Output the [X, Y] coordinate of the center of the cell containing the given text.  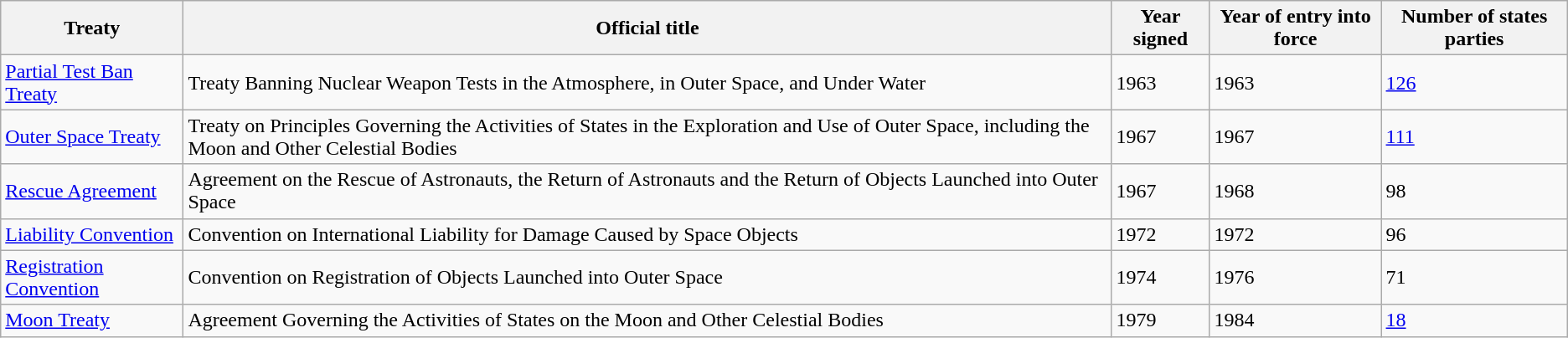
111 [1474, 137]
Agreement on the Rescue of Astronauts, the Return of Astronauts and the Return of Objects Launched into Outer Space [647, 191]
Treaty on Principles Governing the Activities of States in the Exploration and Use of Outer Space, including the Moon and Other Celestial Bodies [647, 137]
Liability Convention [92, 234]
1968 [1295, 191]
Partial Test Ban Treaty [92, 82]
Number of states parties [1474, 28]
1974 [1161, 278]
Year signed [1161, 28]
1984 [1295, 320]
71 [1474, 278]
Registration Convention [92, 278]
Rescue Agreement [92, 191]
Treaty [92, 28]
Official title [647, 28]
1979 [1161, 320]
98 [1474, 191]
Agreement Governing the Activities of States on the Moon and Other Celestial Bodies [647, 320]
126 [1474, 82]
Year of entry into force [1295, 28]
Convention on Registration of Objects Launched into Outer Space [647, 278]
18 [1474, 320]
1976 [1295, 278]
Moon Treaty [92, 320]
Outer Space Treaty [92, 137]
Treaty Banning Nuclear Weapon Tests in the Atmosphere, in Outer Space, and Under Water [647, 82]
96 [1474, 234]
Convention on International Liability for Damage Caused by Space Objects [647, 234]
